Find where the given text appears and provide that cell's center as (x, y) coordinate. 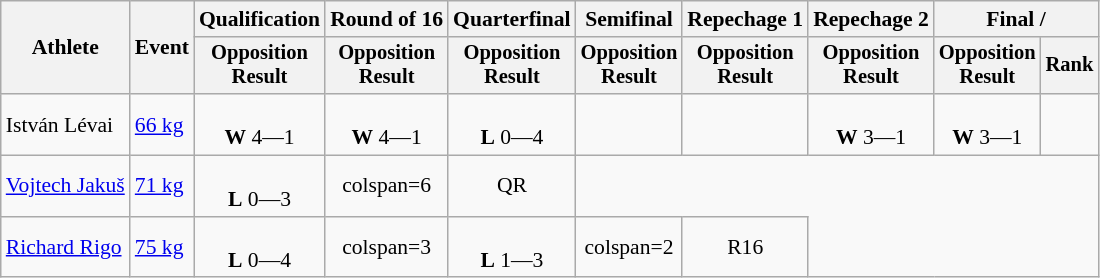
Event (162, 48)
colspan=6 (386, 186)
Rank (1070, 66)
Repechage 2 (871, 19)
Final / (1016, 19)
Vojtech Jakuš (66, 186)
75 kg (162, 248)
66 kg (162, 124)
Quarterfinal (512, 19)
Athlete (66, 48)
Richard Rigo (66, 248)
Round of 16 (386, 19)
István Lévai (66, 124)
colspan=2 (630, 248)
Repechage 1 (745, 19)
QR (512, 186)
Qualification (260, 19)
R16 (745, 248)
Semifinal (630, 19)
71 kg (162, 186)
L 1—3 (512, 248)
colspan=3 (386, 248)
L 0—3 (260, 186)
